Find where the given text appears and provide that cell's center as [X, Y] coordinate. 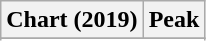
Chart (2019) [72, 20]
Peak [174, 20]
